Output the (X, Y) coordinate of the center of the cell containing the given text.  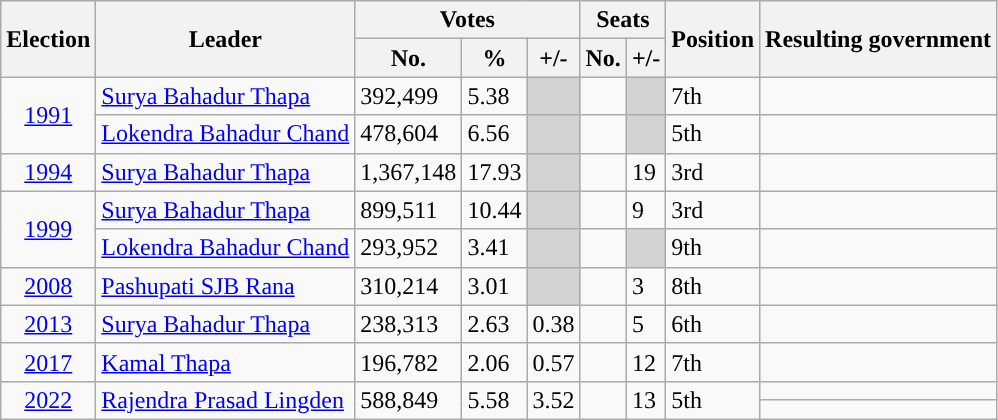
1,367,148 (408, 172)
3.52 (554, 400)
5.58 (494, 400)
6.56 (494, 134)
392,499 (408, 96)
17.93 (494, 172)
13 (646, 400)
2.63 (494, 324)
478,604 (408, 134)
% (494, 58)
3 (646, 286)
9th (713, 248)
899,511 (408, 210)
19 (646, 172)
Votes (468, 20)
0.57 (554, 362)
238,313 (408, 324)
Seats (623, 20)
10.44 (494, 210)
Pashupati SJB Rana (226, 286)
Election (48, 39)
3.41 (494, 248)
310,214 (408, 286)
6th (713, 324)
1994 (48, 172)
8th (713, 286)
5.38 (494, 96)
1991 (48, 115)
Rajendra Prasad Lingden (226, 400)
3.01 (494, 286)
2.06 (494, 362)
2022 (48, 400)
2013 (48, 324)
Leader (226, 39)
2017 (48, 362)
9 (646, 210)
Position (713, 39)
588,849 (408, 400)
293,952 (408, 248)
Resulting government (878, 39)
12 (646, 362)
0.38 (554, 324)
5 (646, 324)
2008 (48, 286)
196,782 (408, 362)
Kamal Thapa (226, 362)
1999 (48, 229)
